Pinpoint the cell where the given text exists, returning its [x, y] midpoint coordinate. 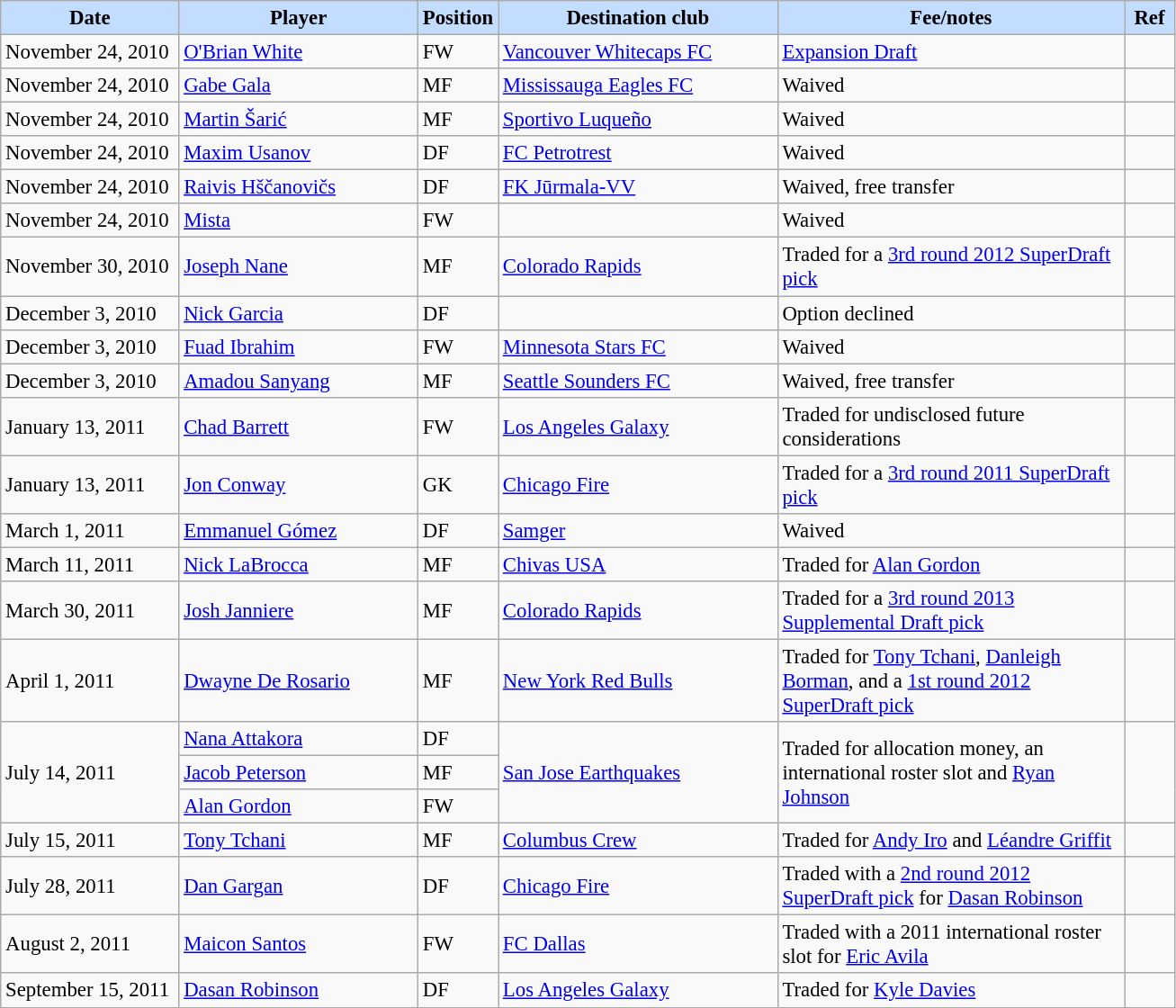
Mista [299, 220]
Date [90, 18]
September 15, 2011 [90, 991]
Columbus Crew [639, 841]
Nana Attakora [299, 739]
April 1, 2011 [90, 680]
Dwayne De Rosario [299, 680]
Jacob Peterson [299, 773]
Emmanuel Gómez [299, 531]
Dasan Robinson [299, 991]
Chivas USA [639, 564]
Sportivo Luqueño [639, 120]
Traded for Kyle Davies [951, 991]
Position [457, 18]
Alan Gordon [299, 806]
Nick LaBrocca [299, 564]
Joseph Nane [299, 266]
August 2, 2011 [90, 945]
Tony Tchani [299, 841]
GK [457, 484]
Expansion Draft [951, 52]
Traded for a 3rd round 2012 SuperDraft pick [951, 266]
Traded for allocation money, an international roster slot and Ryan Johnson [951, 772]
Jon Conway [299, 484]
Fuad Ibrahim [299, 346]
Player [299, 18]
Chad Barrett [299, 427]
FC Petrotrest [639, 153]
Traded for Andy Iro and Léandre Griffit [951, 841]
Samger [639, 531]
Destination club [639, 18]
Maxim Usanov [299, 153]
Dan Gargan [299, 886]
Martin Šarić [299, 120]
Traded with a 2nd round 2012 SuperDraft pick for Dasan Robinson [951, 886]
Traded for a 3rd round 2011 SuperDraft pick [951, 484]
Amadou Sanyang [299, 381]
March 30, 2011 [90, 610]
July 15, 2011 [90, 841]
Fee/notes [951, 18]
San Jose Earthquakes [639, 772]
July 14, 2011 [90, 772]
Traded for Alan Gordon [951, 564]
Maicon Santos [299, 945]
Raivis Hščanovičs [299, 187]
Traded with a 2011 international roster slot for Eric Avila [951, 945]
March 11, 2011 [90, 564]
Seattle Sounders FC [639, 381]
Traded for Tony Tchani, Danleigh Borman, and a 1st round 2012 SuperDraft pick [951, 680]
Gabe Gala [299, 85]
November 30, 2010 [90, 266]
July 28, 2011 [90, 886]
Traded for undisclosed future considerations [951, 427]
Traded for a 3rd round 2013 Supplemental Draft pick [951, 610]
Option declined [951, 313]
O'Brian White [299, 52]
Mississauga Eagles FC [639, 85]
FC Dallas [639, 945]
March 1, 2011 [90, 531]
Minnesota Stars FC [639, 346]
FK Jūrmala-VV [639, 187]
Josh Janniere [299, 610]
Ref [1150, 18]
New York Red Bulls [639, 680]
Vancouver Whitecaps FC [639, 52]
Nick Garcia [299, 313]
